Capture the cell that displays the provided text and extract its (x, y) central coordinate. 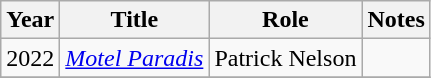
Role (286, 20)
Motel Paradis (134, 58)
Patrick Nelson (286, 58)
2022 (30, 58)
Notes (396, 20)
Title (134, 20)
Year (30, 20)
